Determine the (x, y) coordinate at the center of the cell enclosing the given text.  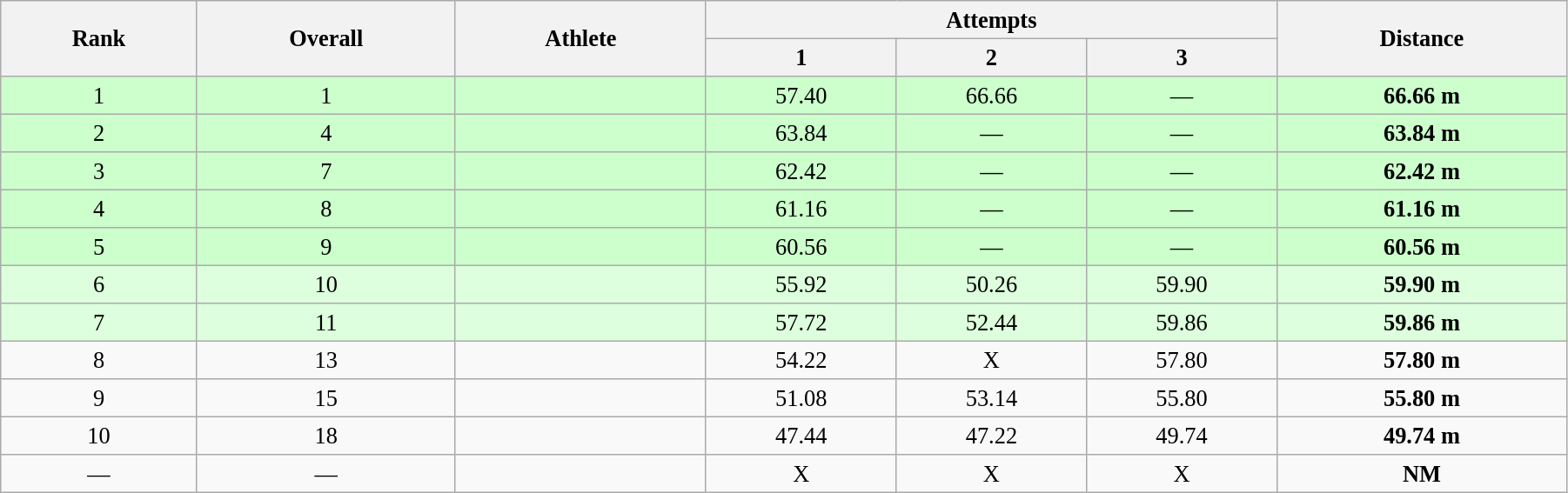
59.90 m (1422, 284)
55.80 m (1422, 398)
60.56 (801, 247)
49.74 m (1422, 436)
57.80 (1182, 360)
63.84 (801, 133)
62.42 m (1422, 171)
13 (325, 360)
47.22 (992, 436)
Distance (1422, 38)
54.22 (801, 360)
5 (99, 247)
59.86 m (1422, 323)
57.72 (801, 323)
59.90 (1182, 284)
61.16 (801, 209)
Athlete (580, 38)
66.66 (992, 95)
53.14 (992, 398)
50.26 (992, 284)
NM (1422, 474)
60.56 m (1422, 247)
66.66 m (1422, 95)
Overall (325, 38)
57.40 (801, 95)
63.84 m (1422, 133)
18 (325, 436)
11 (325, 323)
47.44 (801, 436)
6 (99, 284)
55.80 (1182, 398)
62.42 (801, 171)
49.74 (1182, 436)
61.16 m (1422, 209)
Rank (99, 38)
Attempts (991, 19)
51.08 (801, 398)
59.86 (1182, 323)
52.44 (992, 323)
57.80 m (1422, 360)
55.92 (801, 284)
15 (325, 398)
